Determine the (X, Y) coordinate at the center of the cell enclosing the given text.  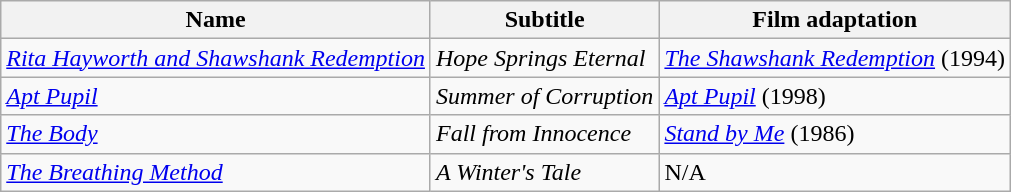
Film adaptation (835, 20)
Apt Pupil (1998) (835, 96)
Summer of Corruption (544, 96)
Subtitle (544, 20)
N/A (835, 172)
The Body (216, 134)
A Winter's Tale (544, 172)
The Breathing Method (216, 172)
Name (216, 20)
Rita Hayworth and Shawshank Redemption (216, 58)
Apt Pupil (216, 96)
The Shawshank Redemption (1994) (835, 58)
Stand by Me (1986) (835, 134)
Fall from Innocence (544, 134)
Hope Springs Eternal (544, 58)
